Determine the [X, Y] coordinate at the center of the cell enclosing the given text.  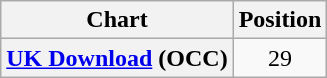
UK Download (OCC) [117, 58]
Position [280, 20]
29 [280, 58]
Chart [117, 20]
